Find where the given text appears and provide that cell's center as [X, Y] coordinate. 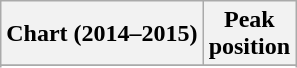
Chart (2014–2015) [102, 34]
Peakposition [249, 34]
